Determine the [X, Y] coordinate at the center of the cell enclosing the given text.  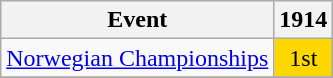
1st [304, 58]
1914 [304, 20]
Norwegian Championships [138, 58]
Event [138, 20]
